Extract the [X, Y] coordinate from the center of the cell holding the provided text.  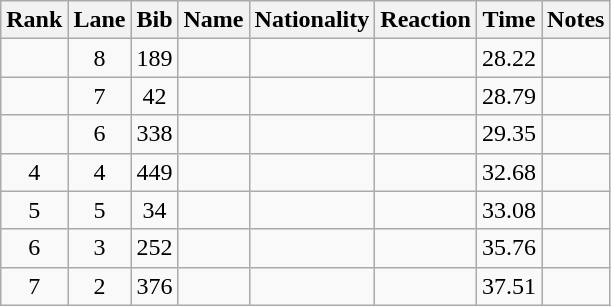
338 [154, 134]
3 [100, 248]
Rank [34, 20]
37.51 [510, 286]
Nationality [312, 20]
28.79 [510, 96]
32.68 [510, 172]
Time [510, 20]
376 [154, 286]
42 [154, 96]
28.22 [510, 58]
Bib [154, 20]
8 [100, 58]
33.08 [510, 210]
189 [154, 58]
34 [154, 210]
Lane [100, 20]
35.76 [510, 248]
2 [100, 286]
Notes [576, 20]
252 [154, 248]
449 [154, 172]
29.35 [510, 134]
Name [214, 20]
Reaction [426, 20]
